Determine the [x, y] coordinate at the center of the cell enclosing the given text.  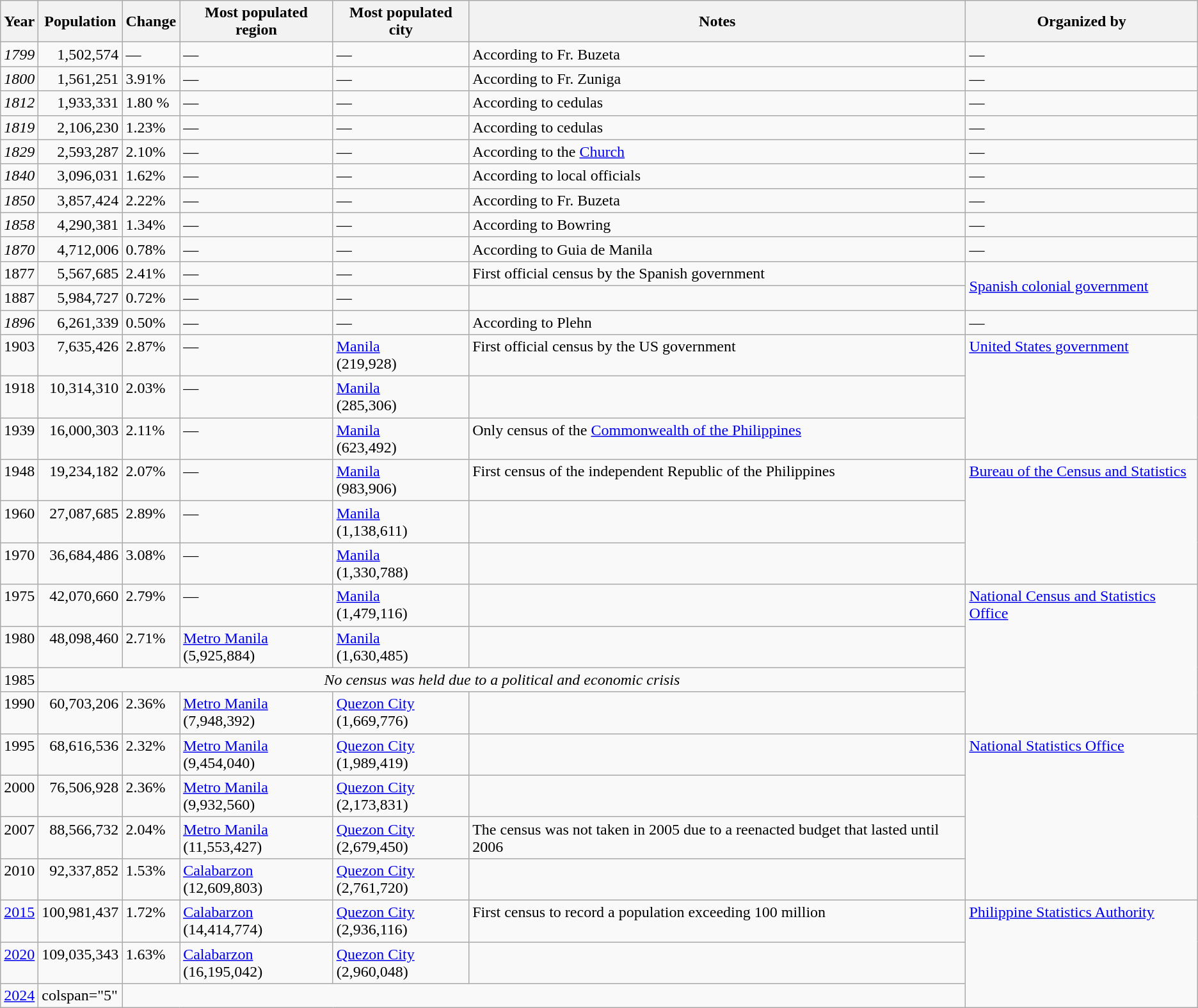
0.72% [151, 298]
3.91% [151, 79]
2.41% [151, 273]
Metro Manila(11,553,427) [257, 837]
68,616,536 [81, 754]
27,087,685 [81, 522]
Manila(285,306) [401, 397]
88,566,732 [81, 837]
Most populated region [257, 22]
100,981,437 [81, 920]
Metro Manila(7,948,392) [257, 713]
Quezon City(2,679,450) [401, 837]
42,070,660 [81, 605]
2.79% [151, 605]
National Statistics Office [1082, 817]
First official census by the US government [717, 356]
Manila(623,492) [401, 439]
1.72% [151, 920]
2000 [19, 796]
Most populated city [401, 22]
2.11% [151, 439]
48,098,460 [81, 646]
1,933,331 [81, 103]
Manila(1,330,788) [401, 563]
Organized by [1082, 22]
1877 [19, 273]
1800 [19, 79]
2.07% [151, 480]
Metro Manila(9,932,560) [257, 796]
The census was not taken in 2005 due to a reenacted budget that lasted until 2006 [717, 837]
Only census of the Commonwealth of the Philippines [717, 439]
1819 [19, 127]
1.63% [151, 963]
1960 [19, 522]
3.08% [151, 563]
Quezon City(2,173,831) [401, 796]
2.89% [151, 522]
Manila(1,630,485) [401, 646]
3,096,031 [81, 176]
colspan="5" [81, 996]
Metro Manila(9,454,040) [257, 754]
1.62% [151, 176]
First official census by the Spanish government [717, 273]
2007 [19, 837]
1812 [19, 103]
1918 [19, 397]
1887 [19, 298]
1896 [19, 322]
16,000,303 [81, 439]
2,593,287 [81, 152]
1870 [19, 249]
1829 [19, 152]
1,502,574 [81, 54]
Calabarzon(12,609,803) [257, 879]
First census of the independent Republic of the Philippines [717, 480]
Quezon City(2,936,116) [401, 920]
1799 [19, 54]
2024 [19, 996]
1995 [19, 754]
3,857,424 [81, 200]
Change [151, 22]
National Census and Statistics Office [1082, 659]
6,261,339 [81, 322]
19,234,182 [81, 480]
Metro Manila(5,925,884) [257, 646]
No census was held due to a political and economic crisis [502, 680]
36,684,486 [81, 563]
1985 [19, 680]
Quezon City(1,669,776) [401, 713]
0.78% [151, 249]
7,635,426 [81, 356]
92,337,852 [81, 879]
1990 [19, 713]
Manila(983,906) [401, 480]
Bureau of the Census and Statistics [1082, 522]
Calabarzon(16,195,042) [257, 963]
5,984,727 [81, 298]
0.50% [151, 322]
4,290,381 [81, 225]
1.80 % [151, 103]
Quezon City(1,989,419) [401, 754]
1.53% [151, 879]
2.03% [151, 397]
1.34% [151, 225]
2,106,230 [81, 127]
Philippine Statistics Authority [1082, 954]
Manila(219,928) [401, 356]
2.32% [151, 754]
According to the Church [717, 152]
Manila(1,138,611) [401, 522]
76,506,928 [81, 796]
2020 [19, 963]
2015 [19, 920]
Spanish colonial government [1082, 285]
1948 [19, 480]
United States government [1082, 397]
1.23% [151, 127]
First census to record a population exceeding 100 million [717, 920]
According to Guia de Manila [717, 249]
60,703,206 [81, 713]
1840 [19, 176]
1858 [19, 225]
Year [19, 22]
2.87% [151, 356]
According to Bowring [717, 225]
According to Fr. Zuniga [717, 79]
According to local officials [717, 176]
Population [81, 22]
2.22% [151, 200]
1939 [19, 439]
109,035,343 [81, 963]
1,561,251 [81, 79]
2010 [19, 879]
2.04% [151, 837]
1980 [19, 646]
4,712,006 [81, 249]
1850 [19, 200]
Quezon City(2,761,720) [401, 879]
10,314,310 [81, 397]
Quezon City(2,960,048) [401, 963]
Manila(1,479,116) [401, 605]
1970 [19, 563]
2.10% [151, 152]
Calabarzon(14,414,774) [257, 920]
1975 [19, 605]
1903 [19, 356]
2.71% [151, 646]
According to Plehn [717, 322]
Notes [717, 22]
5,567,685 [81, 273]
